Pinpoint the cell where the given text exists, returning its (X, Y) midpoint coordinate. 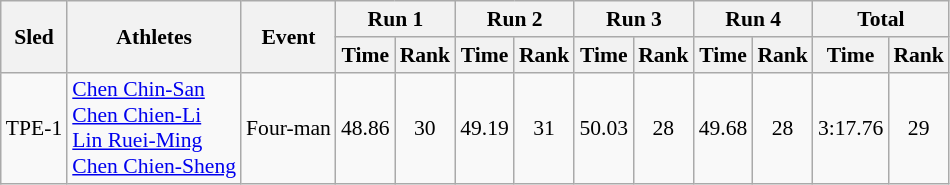
3:17.76 (850, 128)
29 (918, 128)
49.68 (724, 128)
Chen Chin-SanChen Chien-LiLin Ruei-MingChen Chien-Sheng (154, 128)
Run 4 (754, 19)
48.86 (366, 128)
Run 1 (396, 19)
30 (426, 128)
Event (288, 36)
Run 2 (514, 19)
50.03 (604, 128)
49.19 (484, 128)
Total (881, 19)
Run 3 (634, 19)
Four-man (288, 128)
31 (544, 128)
Sled (34, 36)
TPE-1 (34, 128)
Athletes (154, 36)
